Pinpoint the cell where the given text exists, returning its [X, Y] midpoint coordinate. 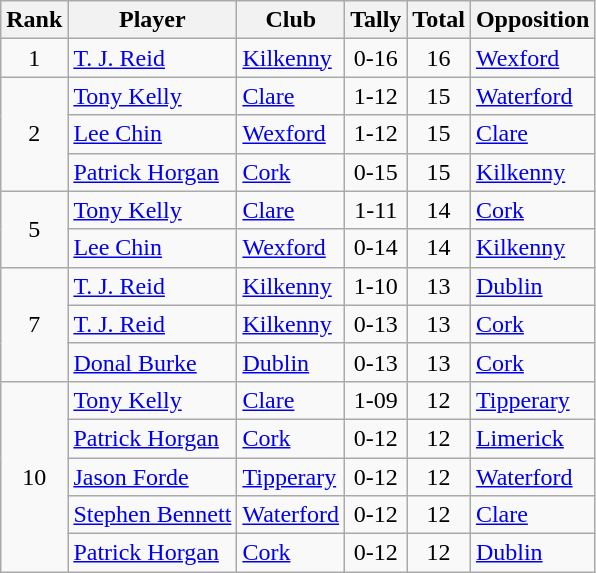
Club [291, 20]
0-16 [376, 58]
1-09 [376, 400]
5 [34, 229]
7 [34, 324]
Player [152, 20]
1-10 [376, 286]
Limerick [532, 438]
Opposition [532, 20]
2 [34, 134]
0-15 [376, 172]
Jason Forde [152, 477]
10 [34, 476]
16 [439, 58]
1-11 [376, 210]
Rank [34, 20]
1 [34, 58]
0-14 [376, 248]
Donal Burke [152, 362]
Total [439, 20]
Tally [376, 20]
Stephen Bennett [152, 515]
